Determine the (x, y) coordinate at the center of the cell enclosing the given text.  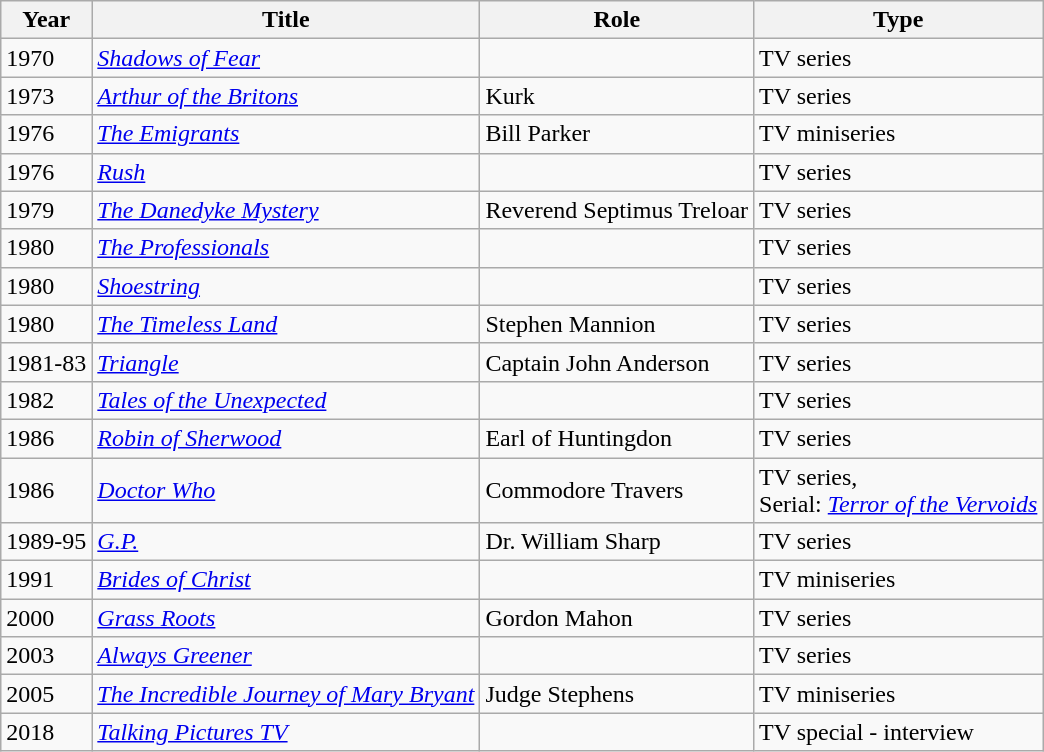
Type (898, 20)
Triangle (286, 362)
2018 (46, 732)
Brides of Christ (286, 580)
Gordon Mahon (617, 618)
The Professionals (286, 248)
1982 (46, 400)
The Emigrants (286, 134)
1991 (46, 580)
The Timeless Land (286, 324)
Stephen Mannion (617, 324)
Captain John Anderson (617, 362)
Tales of the Unexpected (286, 400)
1979 (46, 210)
The Incredible Journey of Mary Bryant (286, 694)
The Danedyke Mystery (286, 210)
1981-83 (46, 362)
Role (617, 20)
Shadows of Fear (286, 58)
Year (46, 20)
Talking Pictures TV (286, 732)
Commodore Travers (617, 490)
Doctor Who (286, 490)
G.P. (286, 542)
Arthur of the Britons (286, 96)
TV series,Serial: Terror of the Vervoids (898, 490)
Title (286, 20)
Shoestring (286, 286)
Earl of Huntingdon (617, 438)
Grass Roots (286, 618)
2003 (46, 656)
Dr. William Sharp (617, 542)
2005 (46, 694)
TV special - interview (898, 732)
Kurk (617, 96)
2000 (46, 618)
Rush (286, 172)
Reverend Septimus Treloar (617, 210)
1973 (46, 96)
Bill Parker (617, 134)
Robin of Sherwood (286, 438)
Judge Stephens (617, 694)
1989-95 (46, 542)
Always Greener (286, 656)
1970 (46, 58)
